Provide the [x, y] coordinate of the cell's center where the given text is located.  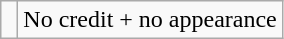
No credit + no appearance [150, 20]
